Find where the given text appears and provide that cell's center as (X, Y) coordinate. 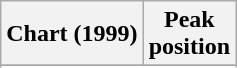
Chart (1999) (72, 34)
Peakposition (189, 34)
